Capture the cell that displays the provided text and extract its (X, Y) central coordinate. 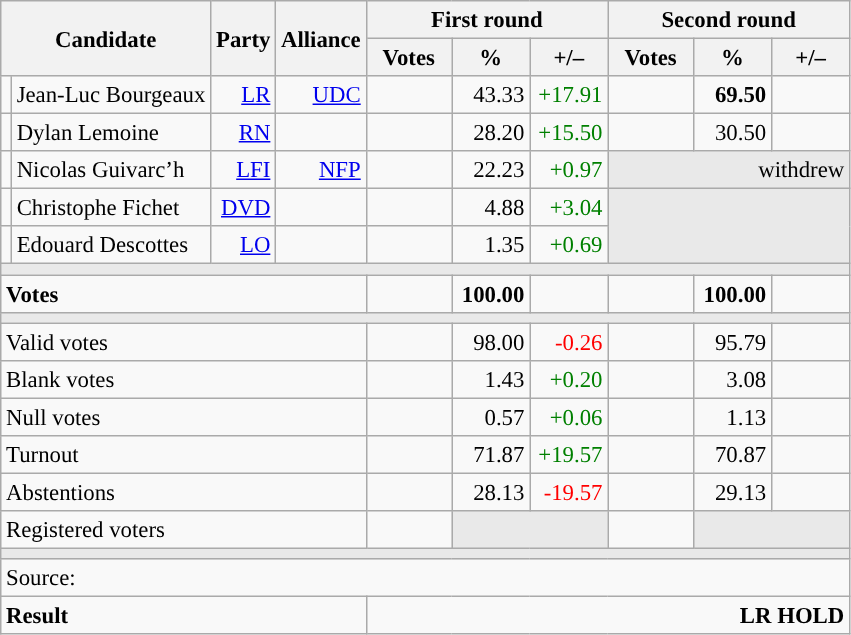
-19.57 (569, 492)
4.88 (491, 208)
+3.04 (569, 208)
Christophe Fichet (110, 208)
LFI (244, 170)
1.35 (491, 245)
95.79 (732, 342)
withdrew (729, 170)
30.50 (732, 133)
Alliance (321, 38)
RN (244, 133)
Valid votes (184, 342)
69.50 (732, 95)
Party (244, 38)
LR (244, 95)
Dylan Lemoine (110, 133)
Registered voters (184, 530)
UDC (321, 95)
+0.97 (569, 170)
DVD (244, 208)
Source: (426, 578)
LO (244, 245)
0.57 (491, 417)
Jean-Luc Bourgeaux (110, 95)
1.43 (491, 379)
+0.20 (569, 379)
Second round (729, 20)
+15.50 (569, 133)
LR HOLD (608, 616)
3.08 (732, 379)
NFP (321, 170)
43.33 (491, 95)
29.13 (732, 492)
98.00 (491, 342)
+0.69 (569, 245)
Nicolas Guivarc’h (110, 170)
First round (487, 20)
Candidate (106, 38)
-0.26 (569, 342)
Blank votes (184, 379)
Edouard Descottes (110, 245)
Turnout (184, 455)
Null votes (184, 417)
+0.06 (569, 417)
28.13 (491, 492)
1.13 (732, 417)
22.23 (491, 170)
28.20 (491, 133)
+19.57 (569, 455)
70.87 (732, 455)
Result (184, 616)
Abstentions (184, 492)
+17.91 (569, 95)
71.87 (491, 455)
